Return the [X, Y] coordinate for the center point of the cell that contains the specified text.  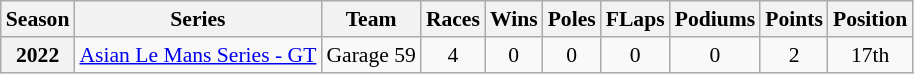
FLaps [636, 19]
Asian Le Mans Series - GT [198, 55]
Season [38, 19]
4 [453, 55]
2 [794, 55]
Poles [572, 19]
Series [198, 19]
Garage 59 [370, 55]
Points [794, 19]
Position [870, 19]
2022 [38, 55]
Wins [514, 19]
Podiums [716, 19]
17th [870, 55]
Races [453, 19]
Team [370, 19]
